Identify which cell holds the provided text, then report its [X, Y] central coordinate. 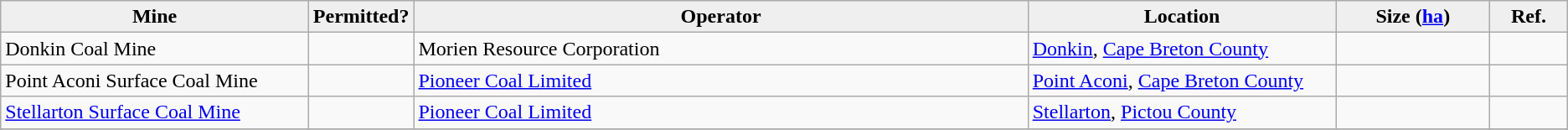
Ref. [1529, 17]
Mine [155, 17]
Donkin, Cape Breton County [1182, 49]
Stellarton, Pictou County [1182, 112]
Operator [720, 17]
Point Aconi, Cape Breton County [1182, 81]
Stellarton Surface Coal Mine [155, 112]
Point Aconi Surface Coal Mine [155, 81]
Permitted? [361, 17]
Donkin Coal Mine [155, 49]
Morien Resource Corporation [720, 49]
Location [1182, 17]
Size (ha) [1413, 17]
